Search for the cell housing the specified text and yield its (x, y) center coordinate. 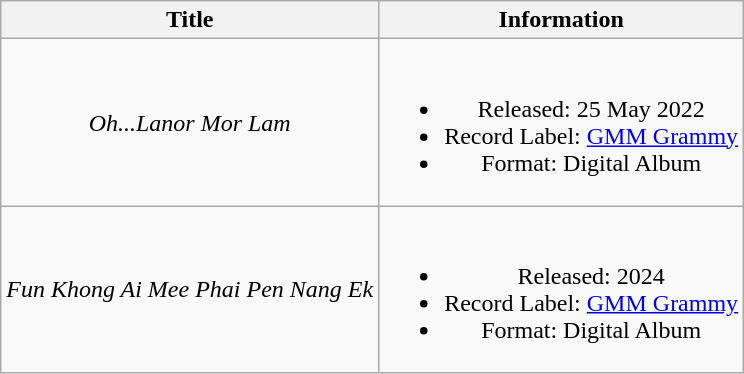
Title (190, 20)
Released: 2024Record Label: GMM GrammyFormat: Digital Album (562, 290)
Fun Khong Ai Mee Phai Pen Nang Ek (190, 290)
Oh...Lanor Mor Lam (190, 122)
Information (562, 20)
Released: 25 May 2022Record Label: GMM GrammyFormat: Digital Album (562, 122)
